Capture the cell that displays the provided text and extract its (x, y) central coordinate. 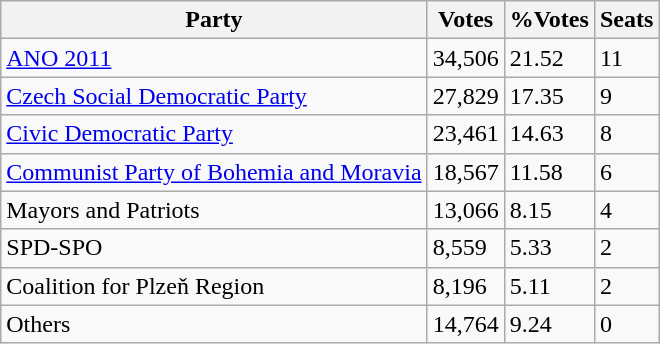
18,567 (466, 172)
Coalition for Plzeň Region (214, 286)
8,559 (466, 248)
8,196 (466, 286)
9 (626, 96)
8 (626, 134)
23,461 (466, 134)
21.52 (549, 58)
Communist Party of Bohemia and Moravia (214, 172)
5.33 (549, 248)
%Votes (549, 20)
Czech Social Democratic Party (214, 96)
Mayors and Patriots (214, 210)
Party (214, 20)
ANO 2011 (214, 58)
Votes (466, 20)
0 (626, 324)
17.35 (549, 96)
9.24 (549, 324)
8.15 (549, 210)
11 (626, 58)
27,829 (466, 96)
6 (626, 172)
13,066 (466, 210)
14.63 (549, 134)
Civic Democratic Party (214, 134)
5.11 (549, 286)
14,764 (466, 324)
34,506 (466, 58)
4 (626, 210)
Others (214, 324)
SPD-SPO (214, 248)
11.58 (549, 172)
Seats (626, 20)
